Identify which cell holds the provided text, then report its [X, Y] central coordinate. 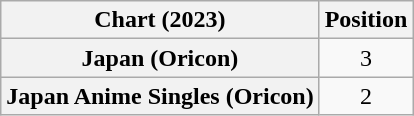
2 [366, 96]
3 [366, 58]
Position [366, 20]
Japan Anime Singles (Oricon) [160, 96]
Japan (Oricon) [160, 58]
Chart (2023) [160, 20]
